Capture the cell that displays the provided text and extract its (X, Y) central coordinate. 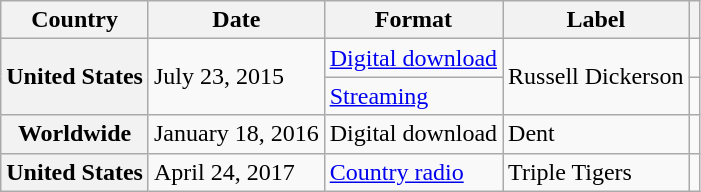
Format (413, 20)
Russell Dickerson (596, 77)
Triple Tigers (596, 172)
Dent (596, 134)
Label (596, 20)
July 23, 2015 (236, 77)
January 18, 2016 (236, 134)
Country (75, 20)
Date (236, 20)
Streaming (413, 96)
Worldwide (75, 134)
Country radio (413, 172)
April 24, 2017 (236, 172)
